Return [X, Y] of the center of cell containing provided text 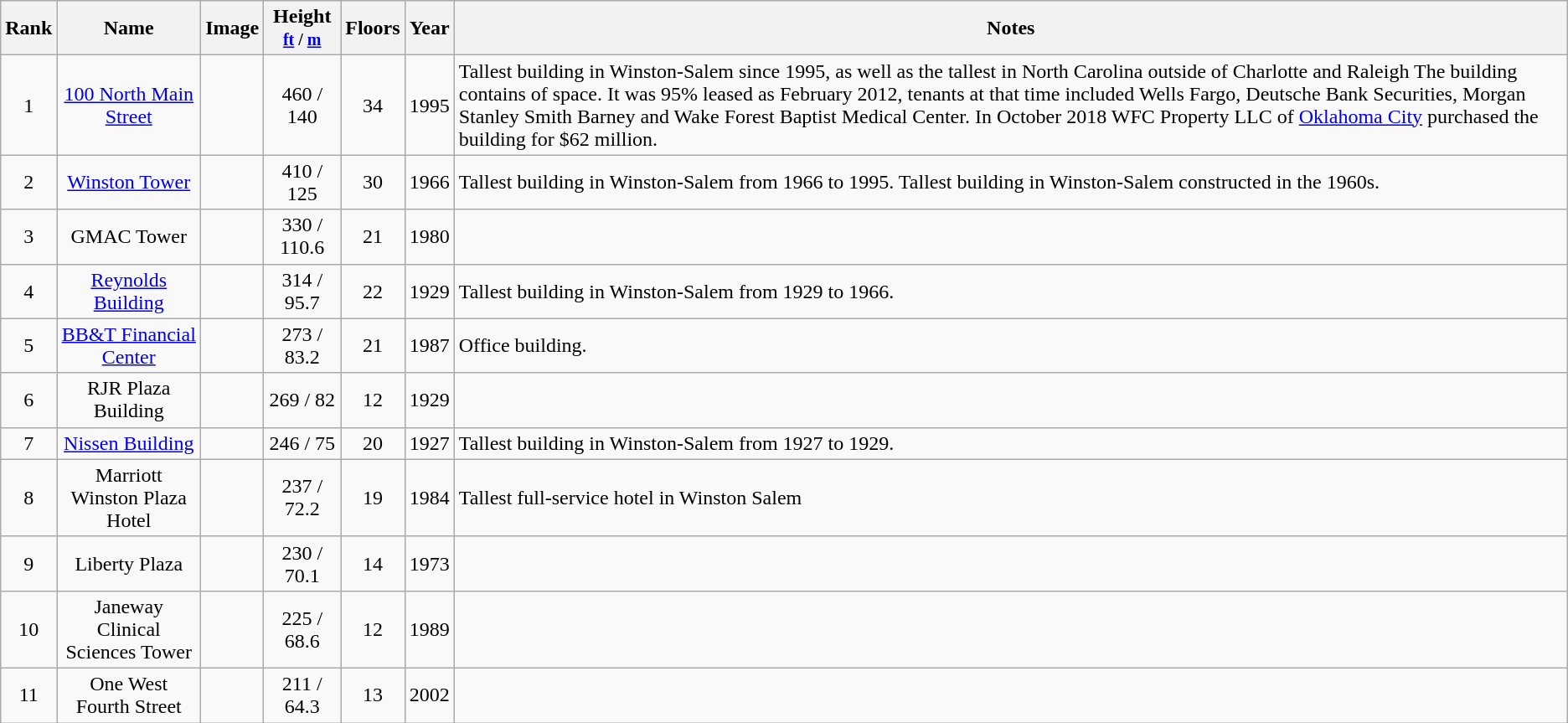
Rank [28, 28]
Tallest building in Winston-Salem from 1966 to 1995. Tallest building in Winston-Salem constructed in the 1960s. [1010, 183]
269 / 82 [302, 400]
Tallest building in Winston-Salem from 1927 to 1929. [1010, 443]
BB&T Financial Center [129, 345]
13 [373, 695]
11 [28, 695]
20 [373, 443]
Reynolds Building [129, 292]
225 / 68.6 [302, 629]
9 [28, 563]
Year [429, 28]
Name [129, 28]
Liberty Plaza [129, 563]
460 / 140 [302, 106]
Winston Tower [129, 183]
1980 [429, 236]
Tallest building in Winston-Salem from 1929 to 1966. [1010, 292]
246 / 75 [302, 443]
Tallest full-service hotel in Winston Salem [1010, 498]
100 North Main Street [129, 106]
314 / 95.7 [302, 292]
22 [373, 292]
10 [28, 629]
330 / 110.6 [302, 236]
30 [373, 183]
19 [373, 498]
1973 [429, 563]
1987 [429, 345]
Image [233, 28]
1966 [429, 183]
14 [373, 563]
237 / 72.2 [302, 498]
1927 [429, 443]
4 [28, 292]
RJR Plaza Building [129, 400]
7 [28, 443]
One West Fourth Street [129, 695]
1984 [429, 498]
1995 [429, 106]
34 [373, 106]
2 [28, 183]
230 / 70.1 [302, 563]
211 / 64.3 [302, 695]
Janeway Clinical Sciences Tower [129, 629]
5 [28, 345]
Heightft / m [302, 28]
GMAC Tower [129, 236]
410 / 125 [302, 183]
6 [28, 400]
Nissen Building [129, 443]
Office building. [1010, 345]
1 [28, 106]
3 [28, 236]
Notes [1010, 28]
1989 [429, 629]
Floors [373, 28]
273 / 83.2 [302, 345]
2002 [429, 695]
8 [28, 498]
Marriott Winston Plaza Hotel [129, 498]
